Search for the cell housing the specified text and yield its (X, Y) center coordinate. 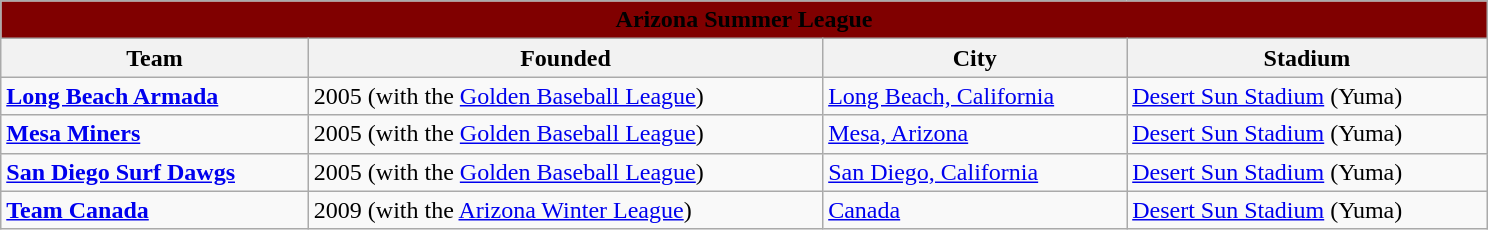
Team Canada (155, 210)
Team (155, 58)
Mesa, Arizona (975, 134)
Arizona Summer League (744, 20)
Founded (565, 58)
Canada (975, 210)
Stadium (1308, 58)
2009 (with the Arizona Winter League) (565, 210)
Long Beach, California (975, 96)
Long Beach Armada (155, 96)
City (975, 58)
San Diego, California (975, 172)
San Diego Surf Dawgs (155, 172)
Mesa Miners (155, 134)
